Identify which cell holds the provided text, then report its (x, y) central coordinate. 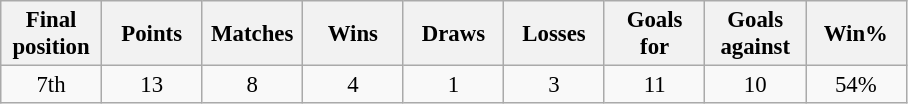
Goals against (756, 34)
Final position (52, 34)
7th (52, 85)
13 (152, 85)
Win% (856, 34)
3 (554, 85)
Matches (252, 34)
54% (856, 85)
4 (354, 85)
Points (152, 34)
Wins (354, 34)
Goals for (654, 34)
11 (654, 85)
Draws (454, 34)
8 (252, 85)
Losses (554, 34)
10 (756, 85)
1 (454, 85)
